From the cell containing the given text, extract its center point as (X, Y) coordinate. 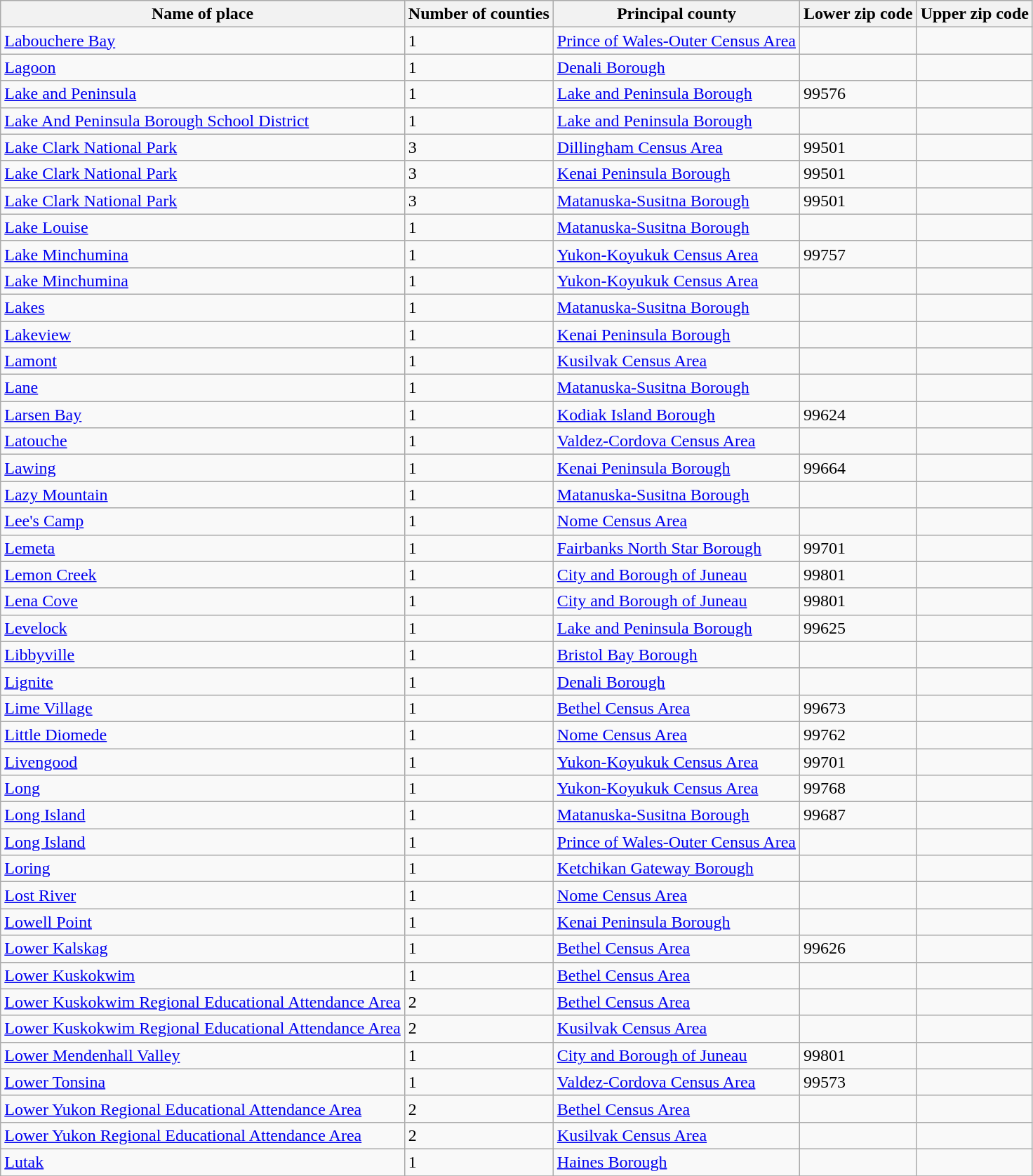
99625 (859, 628)
Loring (203, 869)
99762 (859, 735)
Haines Borough (677, 1162)
Little Diomede (203, 735)
Name of place (203, 14)
99664 (859, 468)
Upper zip code (974, 14)
Lost River (203, 895)
Lagoon (203, 67)
99576 (859, 94)
Lower Kalskag (203, 949)
99624 (859, 415)
Larsen Bay (203, 415)
Number of counties (479, 14)
Lamont (203, 361)
99768 (859, 789)
Labouchere Bay (203, 41)
Lake and Peninsula (203, 94)
99673 (859, 708)
Kodiak Island Borough (677, 415)
Lazy Mountain (203, 495)
Latouche (203, 441)
Lemon Creek (203, 575)
99573 (859, 1082)
Lakes (203, 307)
Lee's Camp (203, 521)
99626 (859, 949)
Livengood (203, 761)
Lower Kuskokwim (203, 975)
Lakeview (203, 335)
Libbyville (203, 655)
Levelock (203, 628)
Lake Louise (203, 227)
Ketchikan Gateway Borough (677, 869)
Bristol Bay Borough (677, 655)
Lake And Peninsula Borough School District (203, 121)
Lignite (203, 681)
Lane (203, 388)
Lawing (203, 468)
Lowell Point (203, 922)
Lutak (203, 1162)
Dillingham Census Area (677, 147)
Lime Village (203, 708)
Lower Tonsina (203, 1082)
Lena Cove (203, 601)
Long (203, 789)
99757 (859, 254)
Lower Mendenhall Valley (203, 1055)
99687 (859, 815)
Lower zip code (859, 14)
Fairbanks North Star Borough (677, 548)
Lemeta (203, 548)
Principal county (677, 14)
